Provide the (X, Y) coordinate of the cell's center where the given text is located.  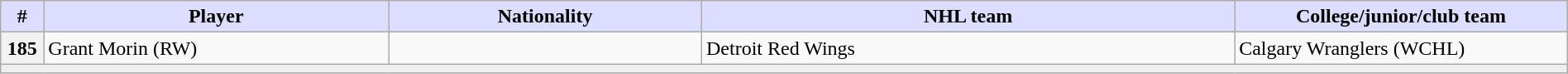
Player (217, 17)
Grant Morin (RW) (217, 48)
# (22, 17)
Calgary Wranglers (WCHL) (1401, 48)
Detroit Red Wings (968, 48)
College/junior/club team (1401, 17)
185 (22, 48)
NHL team (968, 17)
Nationality (546, 17)
